Locate the cell with the specified text and output its (X, Y) center coordinate. 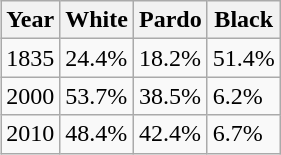
24.4% (97, 58)
Year (30, 20)
42.4% (170, 134)
White (97, 20)
51.4% (244, 58)
1835 (30, 58)
2000 (30, 96)
Black (244, 20)
18.2% (170, 58)
48.4% (97, 134)
Pardo (170, 20)
2010 (30, 134)
53.7% (97, 96)
38.5% (170, 96)
6.7% (244, 134)
6.2% (244, 96)
